Output the (x, y) coordinate of the center of the cell containing the given text.  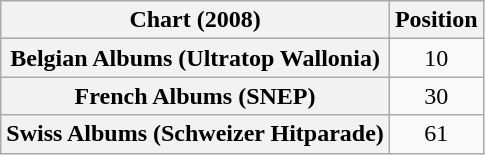
30 (436, 96)
French Albums (SNEP) (196, 96)
Belgian Albums (Ultratop Wallonia) (196, 58)
Swiss Albums (Schweizer Hitparade) (196, 134)
Position (436, 20)
Chart (2008) (196, 20)
61 (436, 134)
10 (436, 58)
